For the text-containing cell, return its midpoint in [x, y] coordinate format. 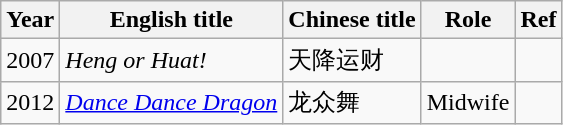
Dance Dance Dragon [172, 102]
天降运财 [352, 60]
English title [172, 20]
2007 [30, 60]
2012 [30, 102]
Heng or Huat! [172, 60]
Ref [538, 20]
龙众舞 [352, 102]
Chinese title [352, 20]
Role [468, 20]
Year [30, 20]
Midwife [468, 102]
